Search for the cell housing the specified text and yield its (X, Y) center coordinate. 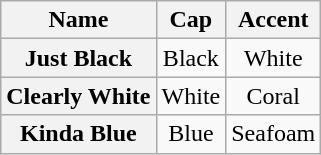
Black (191, 58)
Just Black (78, 58)
Clearly White (78, 96)
Name (78, 20)
Coral (274, 96)
Seafoam (274, 134)
Kinda Blue (78, 134)
Accent (274, 20)
Blue (191, 134)
Cap (191, 20)
